For the text-containing cell, return its midpoint in [x, y] coordinate format. 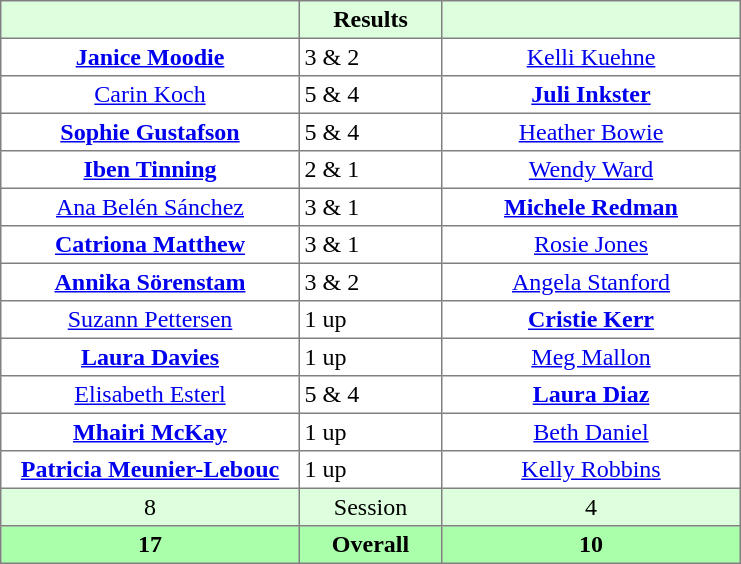
Laura Diaz [591, 395]
Rosie Jones [591, 245]
4 [591, 507]
17 [150, 545]
Elisabeth Esterl [150, 395]
Annika Sörenstam [150, 282]
Michele Redman [591, 207]
Results [370, 20]
Patricia Meunier-Lebouc [150, 470]
Janice Moodie [150, 57]
Iben Tinning [150, 170]
Ana Belén Sánchez [150, 207]
Angela Stanford [591, 282]
Juli Inkster [591, 95]
Beth Daniel [591, 432]
Carin Koch [150, 95]
Catriona Matthew [150, 245]
10 [591, 545]
2 & 1 [370, 170]
Mhairi McKay [150, 432]
Cristie Kerr [591, 320]
Session [370, 507]
Kelly Robbins [591, 470]
Meg Mallon [591, 357]
Laura Davies [150, 357]
Overall [370, 545]
Heather Bowie [591, 132]
Kelli Kuehne [591, 57]
8 [150, 507]
Suzann Pettersen [150, 320]
Sophie Gustafson [150, 132]
Wendy Ward [591, 170]
